Return the (x, y) coordinate for the center point of the cell that contains the specified text.  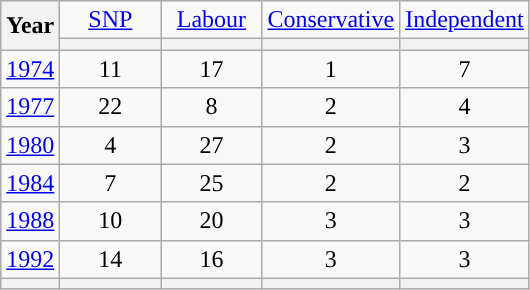
14 (110, 259)
Year (30, 26)
1977 (30, 107)
Labour (212, 20)
11 (110, 69)
1984 (30, 183)
22 (110, 107)
1988 (30, 221)
8 (212, 107)
10 (110, 221)
SNP (110, 20)
1992 (30, 259)
Independent (465, 20)
20 (212, 221)
1980 (30, 145)
17 (212, 69)
Conservative (331, 20)
27 (212, 145)
16 (212, 259)
25 (212, 183)
1 (331, 69)
1974 (30, 69)
